Locate the cell with the specified text and output its [X, Y] center coordinate. 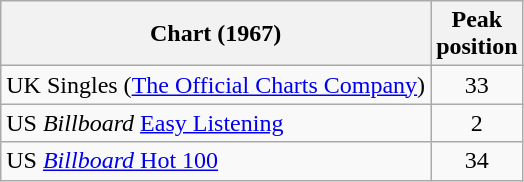
US Billboard Easy Listening [216, 123]
33 [477, 85]
Peakposition [477, 34]
34 [477, 161]
Chart (1967) [216, 34]
UK Singles (The Official Charts Company) [216, 85]
2 [477, 123]
US Billboard Hot 100 [216, 161]
